Search for the cell housing the specified text and yield its [X, Y] center coordinate. 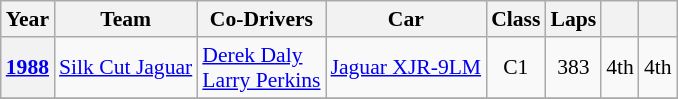
Year [28, 19]
Co-Drivers [261, 19]
Laps [573, 19]
Class [516, 19]
1988 [28, 68]
383 [573, 68]
Derek Daly Larry Perkins [261, 68]
C1 [516, 68]
Car [406, 19]
Jaguar XJR-9LM [406, 68]
Team [126, 19]
Silk Cut Jaguar [126, 68]
